Detect which cell encompasses the target text, then output its [X, Y] center coordinate. 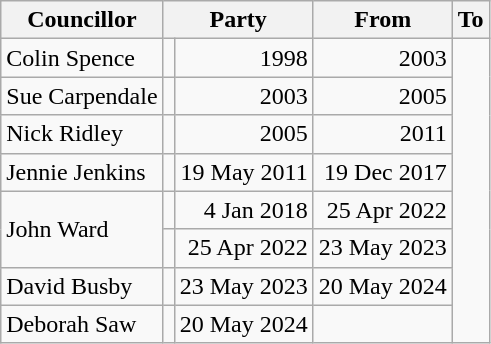
1998 [244, 58]
To [470, 20]
David Busby [82, 286]
19 May 2011 [244, 172]
Jennie Jenkins [82, 172]
4 Jan 2018 [244, 210]
Councillor [82, 20]
19 Dec 2017 [382, 172]
Colin Spence [82, 58]
Nick Ridley [82, 134]
Sue Carpendale [82, 96]
From [382, 20]
John Ward [82, 229]
Party [238, 20]
2011 [382, 134]
Deborah Saw [82, 324]
